Search for the cell housing the specified text and yield its [x, y] center coordinate. 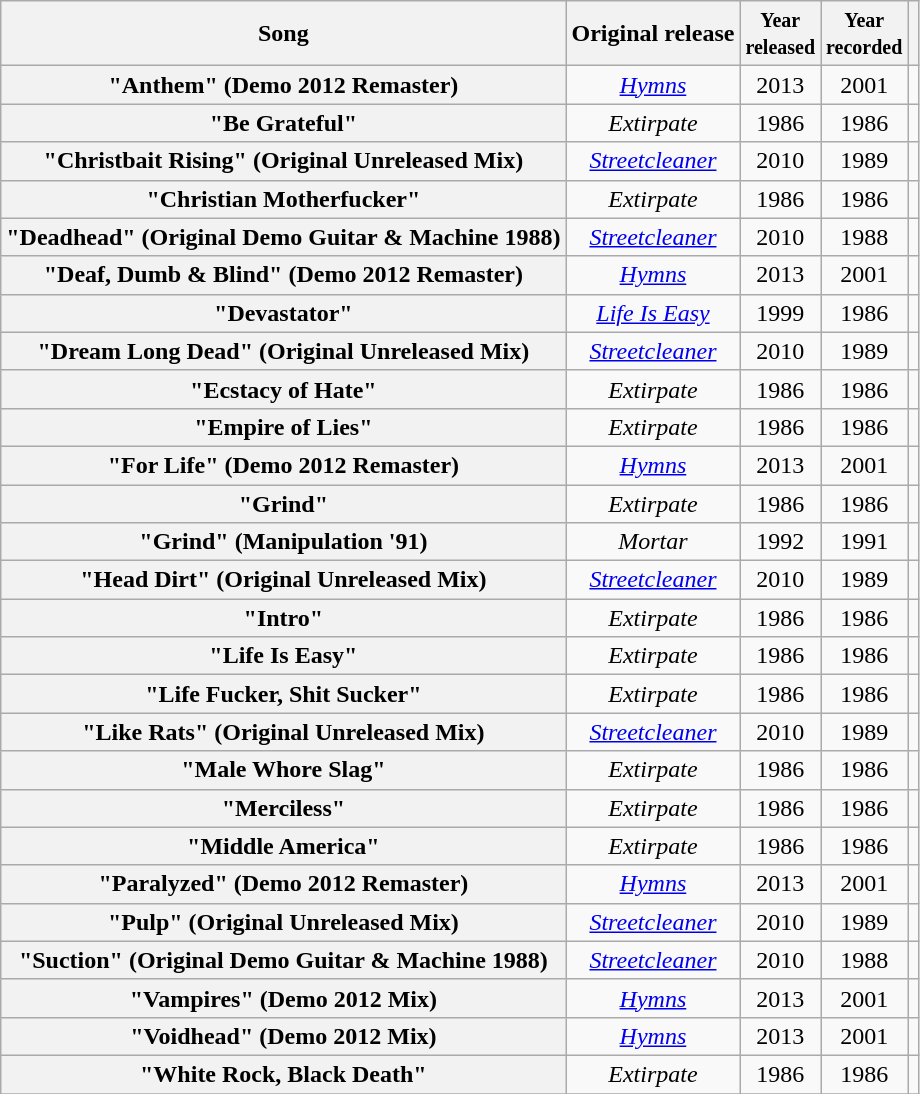
"Middle America" [284, 846]
Yearrecorded [864, 34]
1992 [780, 542]
"Deaf, Dumb & Blind" (Demo 2012 Remaster) [284, 275]
"For Life" (Demo 2012 Remaster) [284, 465]
Mortar [653, 542]
"Paralyzed" (Demo 2012 Remaster) [284, 884]
"Head Dirt" (Original Unreleased Mix) [284, 580]
"Pulp" (Original Unreleased Mix) [284, 922]
"Voidhead" (Demo 2012 Mix) [284, 1036]
"Christbait Rising" (Original Unreleased Mix) [284, 161]
"Life Is Easy" [284, 656]
"Ecstacy of Hate" [284, 389]
"Grind" [284, 503]
1999 [780, 313]
"Devastator" [284, 313]
"Intro" [284, 618]
"Be Grateful" [284, 123]
"Grind" (Manipulation '91) [284, 542]
1991 [864, 542]
Life Is Easy [653, 313]
"Like Rats" (Original Unreleased Mix) [284, 732]
"Empire of Lies" [284, 427]
"Dream Long Dead" (Original Unreleased Mix) [284, 351]
Yearreleased [780, 34]
Original release [653, 34]
"Christian Motherfucker" [284, 199]
"Vampires" (Demo 2012 Mix) [284, 998]
"Life Fucker, Shit Sucker" [284, 694]
"Suction" (Original Demo Guitar & Machine 1988) [284, 960]
Song [284, 34]
"Merciless" [284, 808]
"Deadhead" (Original Demo Guitar & Machine 1988) [284, 237]
"White Rock, Black Death" [284, 1074]
"Male Whore Slag" [284, 770]
"Anthem" (Demo 2012 Remaster) [284, 85]
